Output the (X, Y) coordinate of the center of the cell containing the given text.  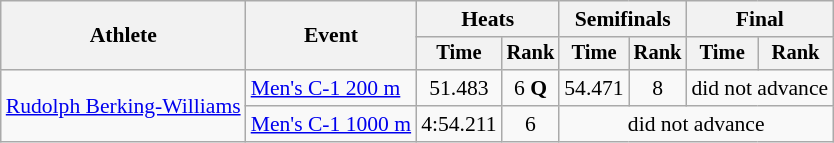
6 Q (531, 88)
4:54.211 (458, 124)
Heats (488, 19)
Men's C-1 200 m (332, 88)
Athlete (124, 36)
8 (658, 88)
Men's C-1 1000 m (332, 124)
Final (760, 19)
Event (332, 36)
54.471 (594, 88)
Semifinals (622, 19)
51.483 (458, 88)
Rudolph Berking-Williams (124, 106)
6 (531, 124)
